Detect which cell encompasses the target text, then output its (X, Y) center coordinate. 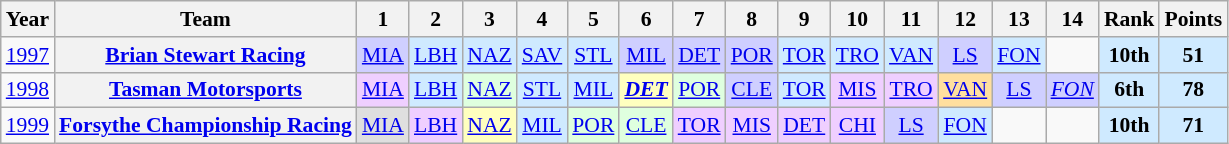
CHI (858, 126)
10 (858, 19)
78 (1193, 90)
1 (383, 19)
Brian Stewart Racing (206, 55)
7 (700, 19)
9 (804, 19)
14 (1072, 19)
1997 (28, 55)
4 (542, 19)
SAV (542, 55)
8 (752, 19)
Year (28, 19)
6 (646, 19)
Team (206, 19)
6th (1130, 90)
13 (1018, 19)
Tasman Motorsports (206, 90)
Forsythe Championship Racing (206, 126)
Rank (1130, 19)
1998 (28, 90)
51 (1193, 55)
2 (436, 19)
5 (593, 19)
12 (965, 19)
Points (1193, 19)
71 (1193, 126)
1999 (28, 126)
3 (489, 19)
11 (911, 19)
